Locate the cell with the specified text and output its (x, y) center coordinate. 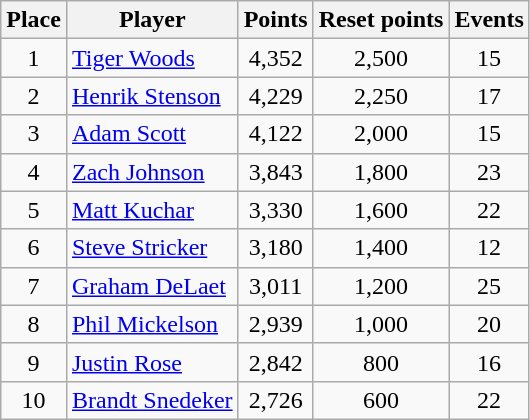
Graham DeLaet (152, 286)
3,843 (276, 172)
2 (34, 96)
3,180 (276, 248)
4,352 (276, 58)
Brandt Snedeker (152, 400)
Tiger Woods (152, 58)
4 (34, 172)
Reset points (381, 20)
7 (34, 286)
600 (381, 400)
1,400 (381, 248)
Player (152, 20)
23 (489, 172)
3,011 (276, 286)
20 (489, 324)
1,600 (381, 210)
Events (489, 20)
Adam Scott (152, 134)
25 (489, 286)
2,000 (381, 134)
17 (489, 96)
2,939 (276, 324)
6 (34, 248)
2,500 (381, 58)
5 (34, 210)
3,330 (276, 210)
Points (276, 20)
800 (381, 362)
3 (34, 134)
Justin Rose (152, 362)
Matt Kuchar (152, 210)
1,200 (381, 286)
10 (34, 400)
Place (34, 20)
2,726 (276, 400)
9 (34, 362)
4,229 (276, 96)
2,250 (381, 96)
Zach Johnson (152, 172)
8 (34, 324)
1 (34, 58)
16 (489, 362)
Phil Mickelson (152, 324)
Henrik Stenson (152, 96)
12 (489, 248)
1,000 (381, 324)
Steve Stricker (152, 248)
1,800 (381, 172)
2,842 (276, 362)
4,122 (276, 134)
